Capture the cell that displays the provided text and extract its [x, y] central coordinate. 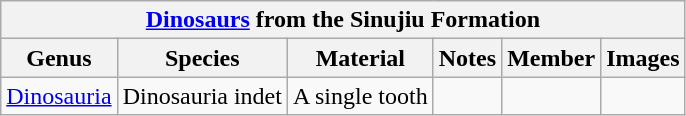
Material [360, 58]
A single tooth [360, 96]
Images [643, 58]
Member [552, 58]
Dinosaurs from the Sinujiu Formation [343, 20]
Dinosauria indet [202, 96]
Dinosauria [59, 96]
Genus [59, 58]
Species [202, 58]
Notes [467, 58]
